Locate the cell with the specified text and output its (x, y) center coordinate. 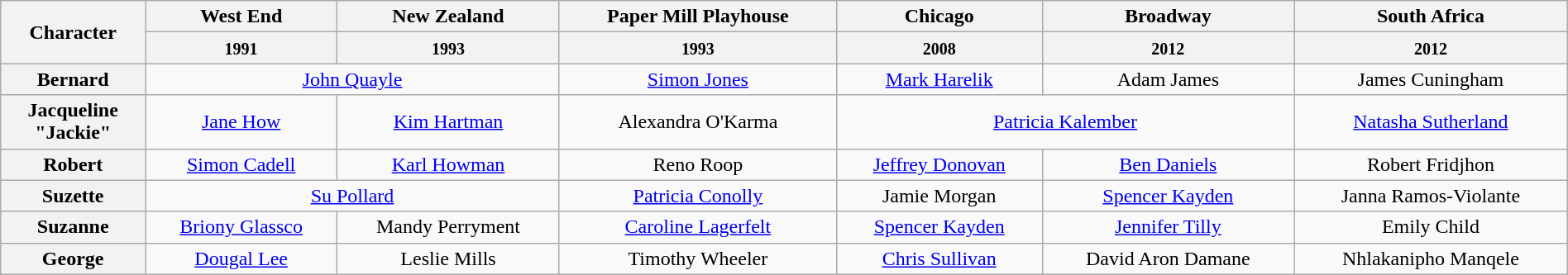
Emily Child (1431, 227)
Karl Howman (448, 164)
David Aron Damane (1168, 258)
Alexandra O'Karma (698, 122)
Robert Fridjhon (1431, 164)
Robert (73, 164)
Jane How (241, 122)
Bernard (73, 79)
Suzanne (73, 227)
George (73, 258)
Chris Sullivan (939, 258)
Nhlakanipho Manqele (1431, 258)
Suzette (73, 196)
Janna Ramos-Violante (1431, 196)
James Cuningham (1431, 79)
Mandy Perryment (448, 227)
Briony Glassco (241, 227)
Jamie Morgan (939, 196)
Natasha Sutherland (1431, 122)
Timothy Wheeler (698, 258)
Patricia Kalember (1065, 122)
South Africa (1431, 17)
Jacqueline"Jackie" (73, 122)
1991 (241, 48)
Ben Daniels (1168, 164)
Dougal Lee (241, 258)
Paper Mill Playhouse (698, 17)
John Quayle (352, 79)
Character (73, 32)
New Zealand (448, 17)
Patricia Conolly (698, 196)
Mark Harelik (939, 79)
Reno Roop (698, 164)
Jennifer Tilly (1168, 227)
Su Pollard (352, 196)
Adam James (1168, 79)
West End (241, 17)
Leslie Mills (448, 258)
Simon Jones (698, 79)
Caroline Lagerfelt (698, 227)
Jeffrey Donovan (939, 164)
Broadway (1168, 17)
Chicago (939, 17)
2008 (939, 48)
Kim Hartman (448, 122)
Simon Cadell (241, 164)
